Return the [x, y] coordinate for the center point of the cell that contains the specified text.  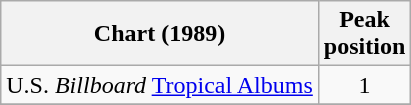
U.S. Billboard Tropical Albums [160, 85]
Peakposition [364, 34]
Chart (1989) [160, 34]
1 [364, 85]
